Pinpoint the cell where the given text exists, returning its [X, Y] midpoint coordinate. 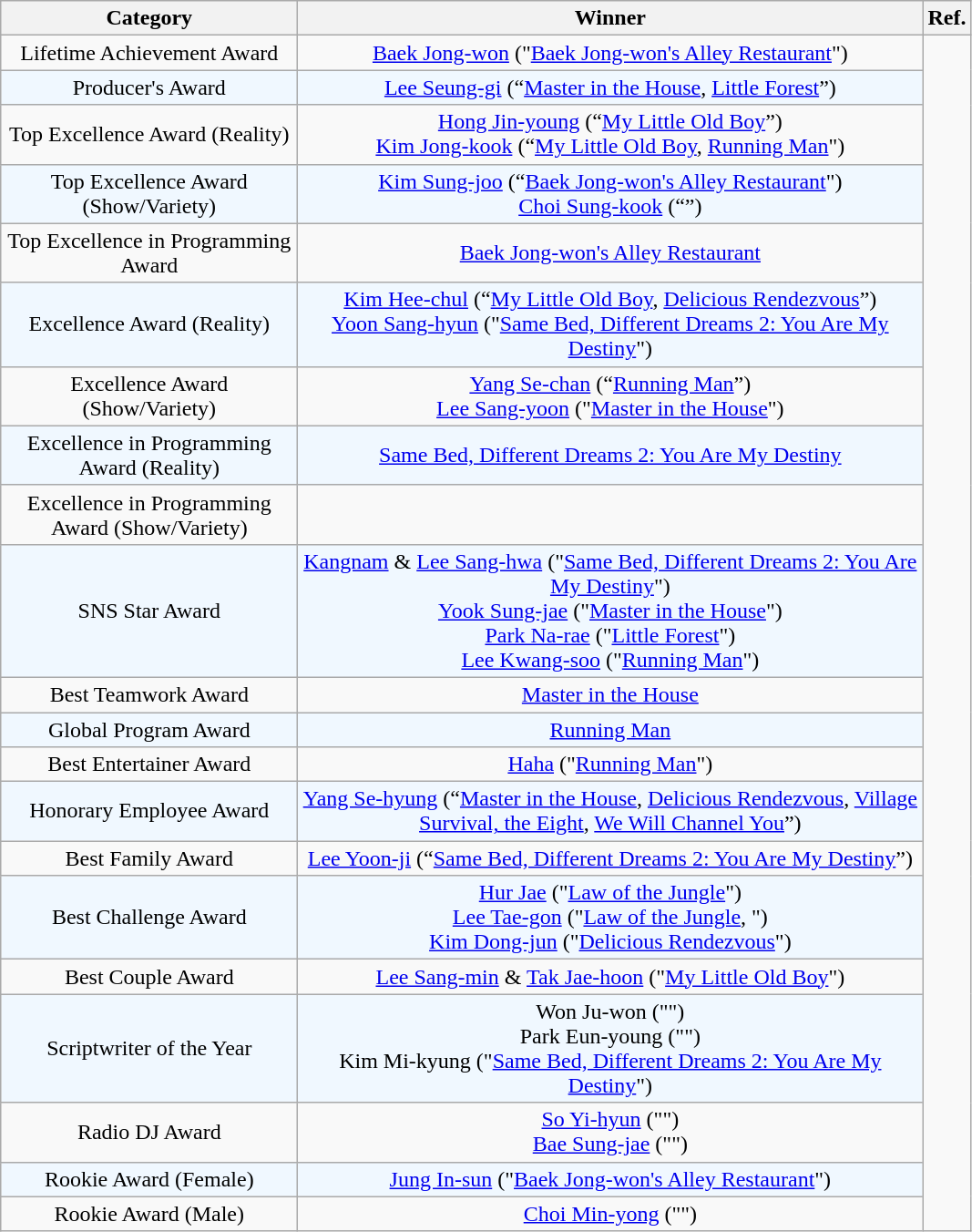
Same Bed, Different Dreams 2: You Are My Destiny [610, 456]
Yang Se-chan (“Running Man”)Lee Sang-yoon ("Master in the House") [610, 395]
Haha ("Running Man") [610, 765]
Best Family Award [149, 858]
Yang Se-hyung (“Master in the House, Delicious Rendezvous, Village Survival, the Eight, We Will Channel You”) [610, 811]
Scriptwriter of the Year [149, 1048]
Jung In-sun ("Baek Jong-won's Alley Restaurant") [610, 1179]
Ref. [947, 18]
SNS Star Award [149, 611]
Running Man [610, 730]
Excellence Award (Show/Variety) [149, 395]
Kim Sung-joo (“Baek Jong-won's Alley Restaurant")Choi Sung-kook (“”) [610, 193]
Category [149, 18]
Top Excellence Award (Show/Variety) [149, 193]
Top Excellence in Programming Award [149, 253]
Hur Jae ("Law of the Jungle")Lee Tae-gon ("Law of the Jungle, ")Kim Dong-jun ("Delicious Rendezvous") [610, 918]
Lee Seung-gi (“Master in the House, Little Forest”) [610, 87]
Producer's Award [149, 87]
Rookie Award (Male) [149, 1214]
Lifetime Achievement Award [149, 53]
Baek Jong-won ("Baek Jong-won's Alley Restaurant") [610, 53]
Baek Jong-won's Alley Restaurant [610, 253]
Best Couple Award [149, 977]
So Yi-hyun ("")Bae Sung-jae ("") [610, 1132]
Excellence Award (Reality) [149, 324]
Excellence in Programming Award (Reality) [149, 456]
Best Teamwork Award [149, 694]
Hong Jin-young (“My Little Old Boy”)Kim Jong-kook (“My Little Old Boy, Running Man") [610, 135]
Master in the House [610, 694]
Won Ju-won ("")Park Eun-young ("")Kim Mi-kyung ("Same Bed, Different Dreams 2: You Are My Destiny") [610, 1048]
Choi Min-yong ("") [610, 1214]
Lee Yoon-ji (“Same Bed, Different Dreams 2: You Are My Destiny”) [610, 858]
Best Challenge Award [149, 918]
Excellence in Programming Award (Show/Variety) [149, 514]
Top Excellence Award (Reality) [149, 135]
Radio DJ Award [149, 1132]
Lee Sang-min & Tak Jae-hoon ("My Little Old Boy") [610, 977]
Rookie Award (Female) [149, 1179]
Honorary Employee Award [149, 811]
Global Program Award [149, 730]
Winner [610, 18]
Kim Hee-chul (“My Little Old Boy, Delicious Rendezvous”)Yoon Sang-hyun ("Same Bed, Different Dreams 2: You Are My Destiny") [610, 324]
Best Entertainer Award [149, 765]
